For the text-containing cell, return its midpoint in [X, Y] coordinate format. 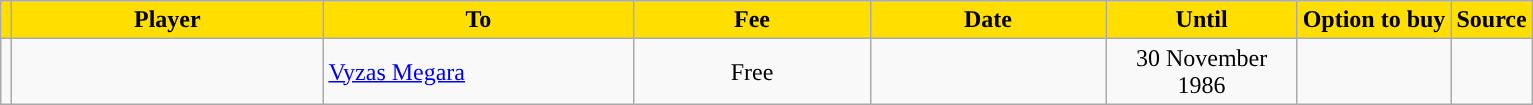
To [478, 20]
Player [168, 20]
Until [1202, 20]
Fee [752, 20]
Date [988, 20]
Free [752, 72]
30 November 1986 [1202, 72]
Vyzas Megara [478, 72]
Source [1492, 20]
Option to buy [1374, 20]
